From the cell containing the given text, extract its center point as [x, y] coordinate. 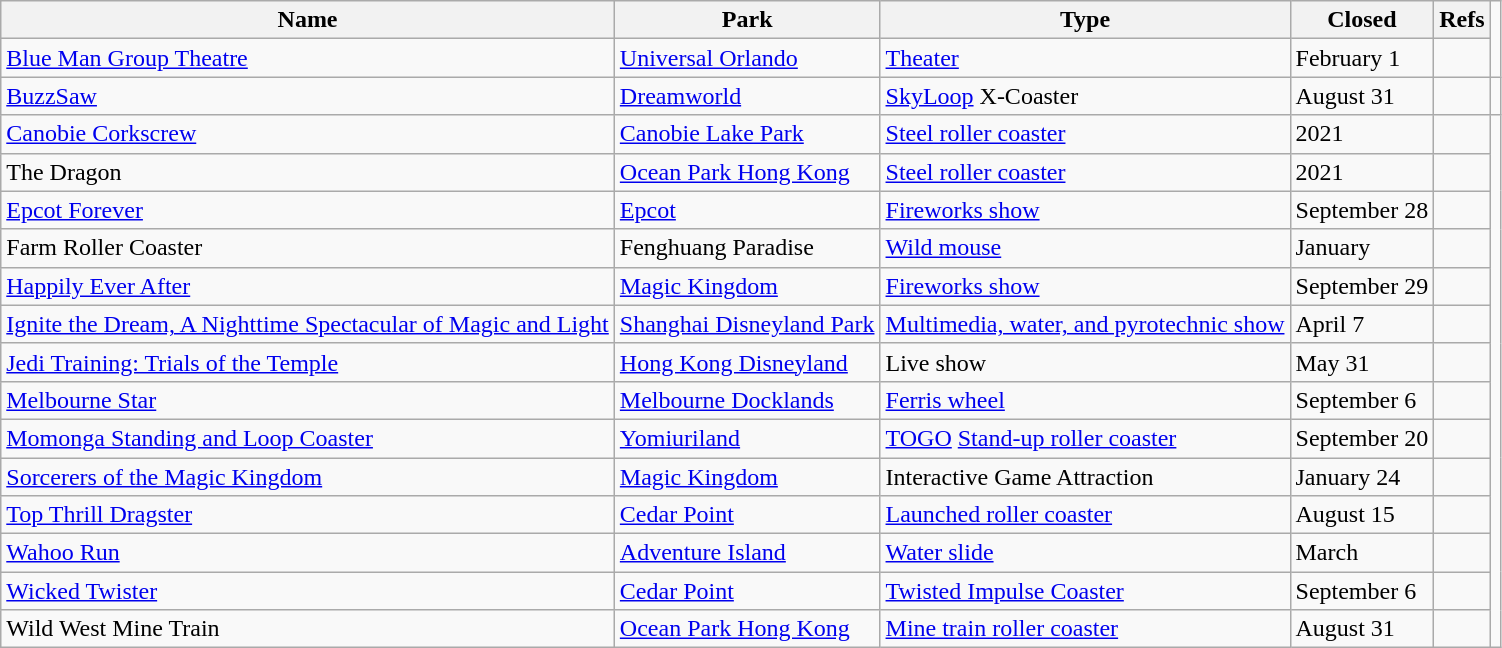
Epcot [747, 210]
Theater [1085, 58]
Park [747, 20]
January 24 [1362, 477]
Multimedia, water, and pyrotechnic show [1085, 324]
March [1362, 553]
Top Thrill Dragster [308, 515]
Fenghuang Paradise [747, 248]
September 29 [1362, 286]
January [1362, 248]
Shanghai Disneyland Park [747, 324]
Canobie Corkscrew [308, 134]
Mine train roller coaster [1085, 629]
Melbourne Docklands [747, 400]
Epcot Forever [308, 210]
Hong Kong Disneyland [747, 362]
SkyLoop X-Coaster [1085, 96]
TOGO Stand-up roller coaster [1085, 438]
Closed [1362, 20]
September 28 [1362, 210]
Universal Orlando [747, 58]
February 1 [1362, 58]
Blue Man Group Theatre [308, 58]
Name [308, 20]
Live show [1085, 362]
BuzzSaw [308, 96]
Ferris wheel [1085, 400]
Momonga Standing and Loop Coaster [308, 438]
Type [1085, 20]
Ignite the Dream, A Nighttime Spectacular of Magic and Light [308, 324]
August 15 [1362, 515]
Sorcerers of the Magic Kingdom [308, 477]
September 20 [1362, 438]
May 31 [1362, 362]
Dreamworld [747, 96]
Farm Roller Coaster [308, 248]
The Dragon [308, 172]
Happily Ever After [308, 286]
Wicked Twister [308, 591]
Interactive Game Attraction [1085, 477]
Water slide [1085, 553]
Melbourne Star [308, 400]
Wild mouse [1085, 248]
Wild West Mine Train [308, 629]
Yomiuriland [747, 438]
Wahoo Run [308, 553]
Refs [1462, 20]
Jedi Training: Trials of the Temple [308, 362]
Canobie Lake Park [747, 134]
Twisted Impulse Coaster [1085, 591]
April 7 [1362, 324]
Launched roller coaster [1085, 515]
Adventure Island [747, 553]
